Return the (X, Y) coordinate for the center point of the cell that contains the specified text.  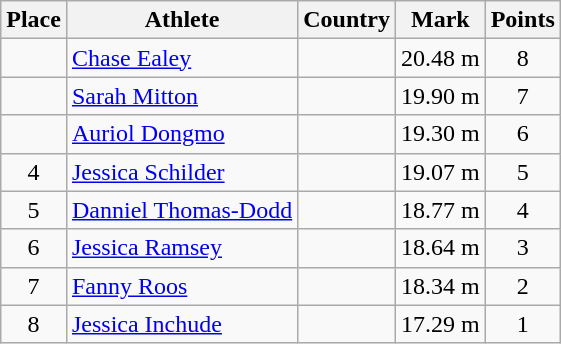
2 (522, 286)
20.48 m (440, 58)
Place (34, 20)
19.07 m (440, 172)
Chase Ealey (182, 58)
Athlete (182, 20)
17.29 m (440, 324)
18.34 m (440, 286)
19.30 m (440, 134)
Jessica Schilder (182, 172)
Country (347, 20)
18.77 m (440, 210)
Jessica Inchude (182, 324)
Mark (440, 20)
3 (522, 248)
1 (522, 324)
Sarah Mitton (182, 96)
Fanny Roos (182, 286)
18.64 m (440, 248)
Points (522, 20)
Jessica Ramsey (182, 248)
Auriol Dongmo (182, 134)
19.90 m (440, 96)
Danniel Thomas-Dodd (182, 210)
